Return the [x, y] coordinate for the center point of the cell that contains the specified text.  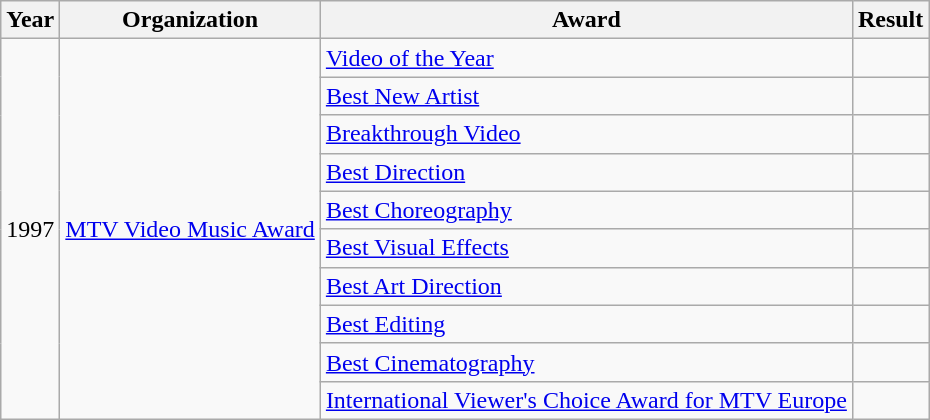
Best Cinematography [586, 362]
International Viewer's Choice Award for MTV Europe [586, 400]
Year [30, 20]
Best Choreography [586, 210]
Video of the Year [586, 58]
Organization [190, 20]
1997 [30, 230]
Best Art Direction [586, 286]
Breakthrough Video [586, 134]
Best Direction [586, 172]
Award [586, 20]
Best Editing [586, 324]
Result [890, 20]
Best Visual Effects [586, 248]
Best New Artist [586, 96]
MTV Video Music Award [190, 230]
